Find where the given text appears and provide that cell's center as [x, y] coordinate. 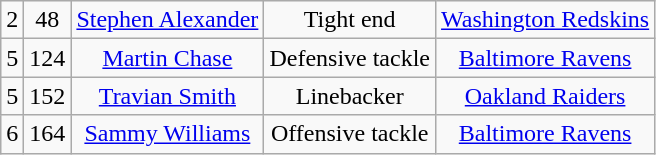
Tight end [350, 20]
6 [12, 134]
Defensive tackle [350, 58]
Oakland Raiders [546, 96]
164 [48, 134]
Offensive tackle [350, 134]
Stephen Alexander [168, 20]
Linebacker [350, 96]
Martin Chase [168, 58]
Sammy Williams [168, 134]
Washington Redskins [546, 20]
2 [12, 20]
Travian Smith [168, 96]
152 [48, 96]
124 [48, 58]
48 [48, 20]
